Find where the given text appears and provide that cell's center as [X, Y] coordinate. 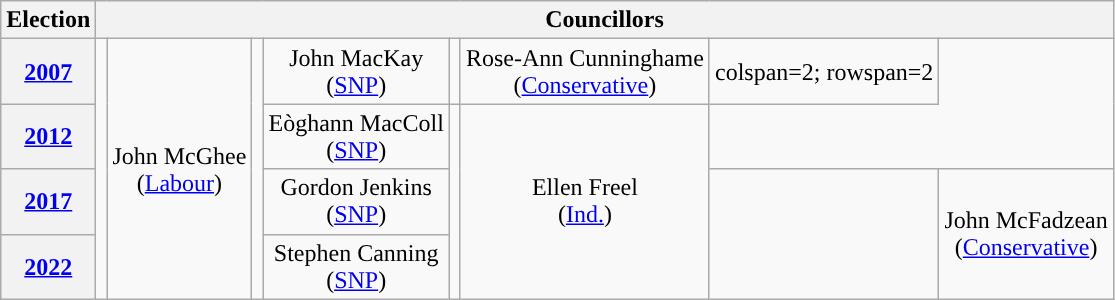
Gordon Jenkins(SNP) [356, 202]
2012 [48, 136]
colspan=2; rowspan=2 [824, 72]
Rose-Ann Cunninghame(Conservative) [584, 72]
2007 [48, 72]
Ellen Freel(Ind.) [584, 202]
Stephen Canning(SNP) [356, 266]
John MacKay(SNP) [356, 72]
2017 [48, 202]
John McGhee(Labour) [180, 169]
2022 [48, 266]
John McFadzean(Conservative) [1026, 234]
Election [48, 20]
Eòghann MacColl(SNP) [356, 136]
Councillors [604, 20]
